Capture the cell that displays the provided text and extract its [x, y] central coordinate. 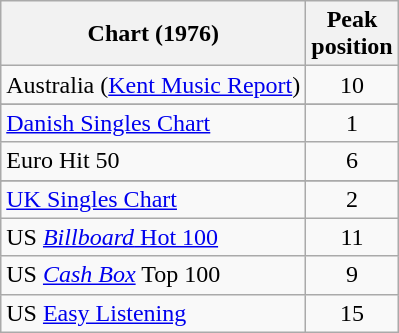
9 [352, 275]
15 [352, 313]
UK Singles Chart [154, 199]
US Easy Listening [154, 313]
US Billboard Hot 100 [154, 237]
10 [352, 85]
Peakposition [352, 34]
Danish Singles Chart [154, 123]
6 [352, 161]
Euro Hit 50 [154, 161]
11 [352, 237]
2 [352, 199]
Chart (1976) [154, 34]
1 [352, 123]
US Cash Box Top 100 [154, 275]
Australia (Kent Music Report) [154, 85]
